Pinpoint the cell where the given text exists, returning its (X, Y) midpoint coordinate. 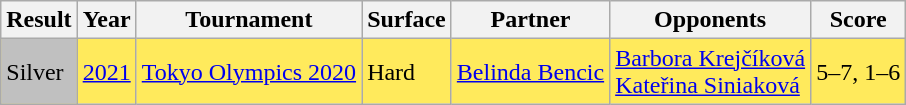
5–7, 1–6 (858, 72)
Opponents (710, 20)
Tokyo Olympics 2020 (248, 72)
Hard (407, 72)
Partner (530, 20)
Result (39, 20)
Barbora Krejčíková Kateřina Siniaková (710, 72)
Silver (39, 72)
Surface (407, 20)
Year (106, 20)
Score (858, 20)
Belinda Bencic (530, 72)
Tournament (248, 20)
2021 (106, 72)
